Identify which cell holds the provided text, then report its [x, y] central coordinate. 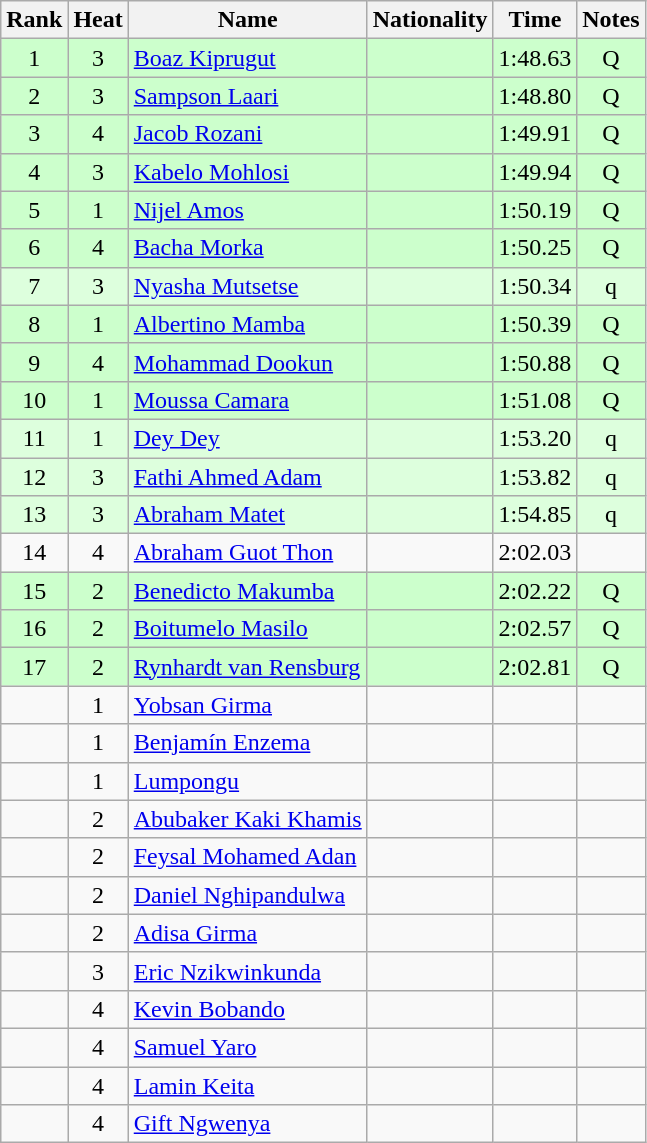
Moussa Camara [248, 400]
Abraham Guot Thon [248, 553]
1:51.08 [535, 400]
Feysal Mohamed Adan [248, 857]
1:49.94 [535, 172]
2:02.81 [535, 667]
11 [34, 438]
1:50.25 [535, 248]
Fathi Ahmed Adam [248, 477]
1:50.34 [535, 286]
Yobsan Girma [248, 705]
13 [34, 515]
1:50.39 [535, 324]
Eric Nzikwinkunda [248, 971]
1:48.63 [535, 58]
Notes [611, 20]
1:54.85 [535, 515]
1:50.19 [535, 210]
Sampson Laari [248, 96]
Dey Dey [248, 438]
Lumpongu [248, 781]
1:53.82 [535, 477]
Nijel Amos [248, 210]
17 [34, 667]
Boaz Kiprugut [248, 58]
Boitumelo Masilo [248, 629]
Daniel Nghipandulwa [248, 895]
2:02.22 [535, 591]
15 [34, 591]
Bacha Morka [248, 248]
1:50.88 [535, 362]
2:02.57 [535, 629]
Kevin Bobando [248, 1009]
2:02.03 [535, 553]
14 [34, 553]
Lamin Keita [248, 1085]
Benjamín Enzema [248, 743]
1:49.91 [535, 134]
1:48.80 [535, 96]
9 [34, 362]
1:53.20 [535, 438]
Albertino Mamba [248, 324]
Samuel Yaro [248, 1047]
Abubaker Kaki Khamis [248, 819]
Gift Ngwenya [248, 1124]
Heat [98, 20]
Abraham Matet [248, 515]
Nationality [430, 20]
10 [34, 400]
6 [34, 248]
5 [34, 210]
8 [34, 324]
Adisa Girma [248, 933]
Mohammad Dookun [248, 362]
Rank [34, 20]
Benedicto Makumba [248, 591]
16 [34, 629]
Nyasha Mutsetse [248, 286]
12 [34, 477]
Time [535, 20]
Name [248, 20]
7 [34, 286]
Jacob Rozani [248, 134]
Kabelo Mohlosi [248, 172]
Rynhardt van Rensburg [248, 667]
